From the cell containing the given text, extract its center point as [X, Y] coordinate. 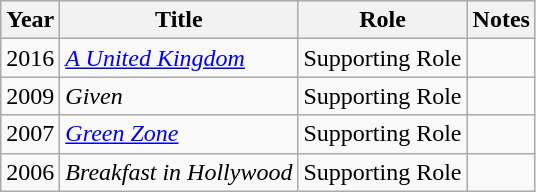
Year [30, 20]
A United Kingdom [179, 58]
2006 [30, 172]
Breakfast in Hollywood [179, 172]
Green Zone [179, 134]
Title [179, 20]
Notes [501, 20]
Role [382, 20]
2009 [30, 96]
2016 [30, 58]
Given [179, 96]
2007 [30, 134]
